Scan for the cell matching the given text and deliver its (X, Y) coordinate at center. 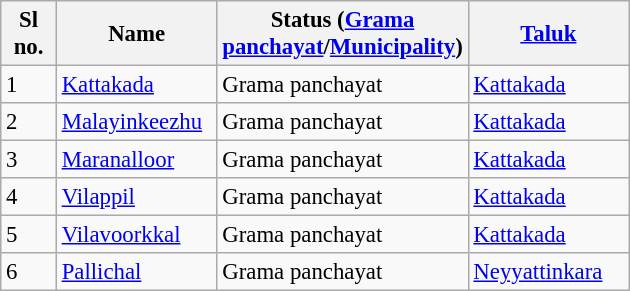
Name (136, 34)
1 (29, 85)
Malayinkeezhu (136, 122)
Vilappil (136, 197)
3 (29, 160)
Sl no. (29, 34)
Vilavoorkkal (136, 235)
Maranalloor (136, 160)
4 (29, 197)
Status (Grama panchayat/Municipality) (342, 34)
2 (29, 122)
5 (29, 235)
Taluk (548, 34)
